Provide the [x, y] coordinate of the cell's center where the given text is located.  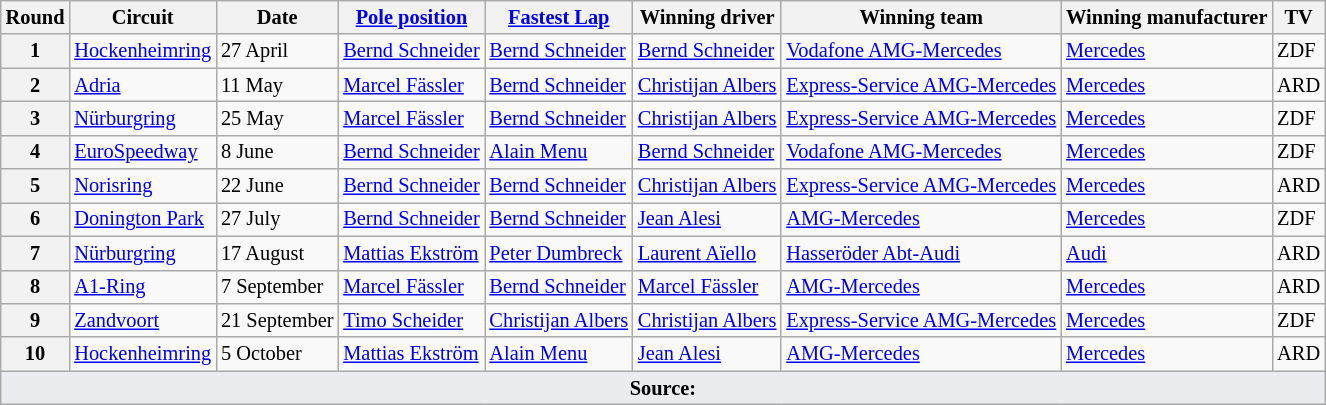
11 May [277, 85]
8 June [277, 152]
7 September [277, 287]
A1-Ring [142, 287]
TV [1298, 17]
Winning team [921, 17]
Date [277, 17]
Winning manufacturer [1166, 17]
9 [36, 320]
Laurent Aïello [707, 253]
Fastest Lap [559, 17]
EuroSpeedway [142, 152]
Winning driver [707, 17]
4 [36, 152]
8 [36, 287]
17 August [277, 253]
Zandvoort [142, 320]
27 April [277, 51]
Audi [1166, 253]
6 [36, 219]
Adria [142, 85]
21 September [277, 320]
5 October [277, 354]
Round [36, 17]
2 [36, 85]
22 June [277, 186]
Circuit [142, 17]
Donington Park [142, 219]
7 [36, 253]
27 July [277, 219]
Norisring [142, 186]
3 [36, 118]
Pole position [411, 17]
10 [36, 354]
Source: [663, 388]
1 [36, 51]
Hasseröder Abt-Audi [921, 253]
Timo Scheider [411, 320]
25 May [277, 118]
5 [36, 186]
Peter Dumbreck [559, 253]
